From the cell containing the given text, extract its center point as (X, Y) coordinate. 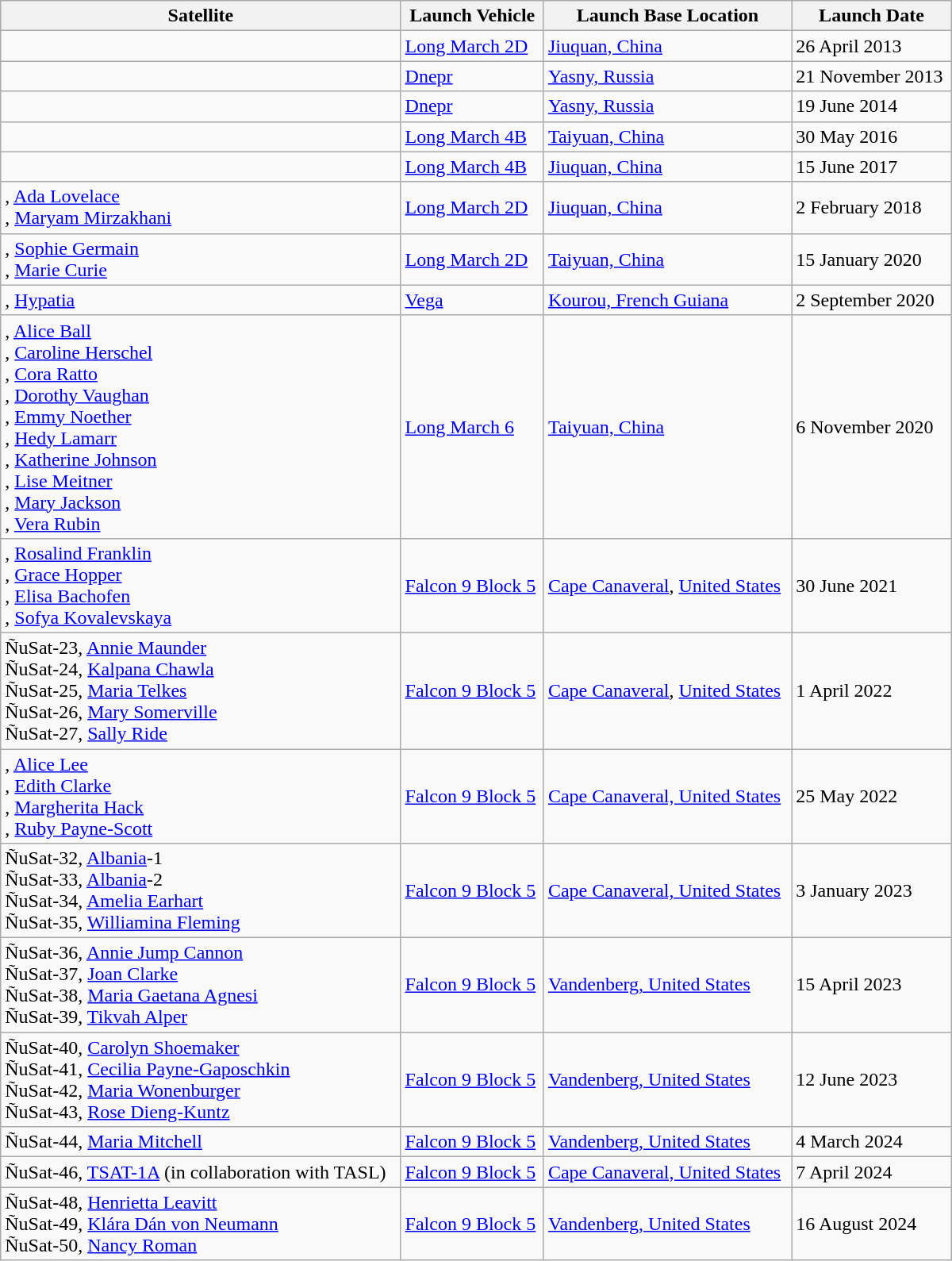
1 April 2022 (872, 690)
ÑuSat-32, Albania-1ÑuSat-33, Albania-2ÑuSat-34, Amelia EarhartÑuSat-35, Williamina Fleming (201, 890)
Launch Base Location (667, 16)
ÑuSat-40, Carolyn ShoemakerÑuSat-41, Cecilia Payne-GaposchkinÑuSat-42, Maria WonenburgerÑuSat-43, Rose Dieng-Kuntz (201, 1079)
30 May 2016 (872, 136)
Satellite (201, 16)
, Ada Lovelace, Maryam Mirzakhani (201, 208)
4 March 2024 (872, 1142)
7 April 2024 (872, 1172)
, Alice Ball, Caroline Herschel, Cora Ratto, Dorothy Vaughan, Emmy Noether, Hedy Lamarr, Katherine Johnson, Lise Meitner, Mary Jackson, Vera Rubin (201, 427)
15 January 2020 (872, 259)
15 April 2023 (872, 986)
25 May 2022 (872, 797)
ÑuSat-48, Henrietta LeavittÑuSat-49, Klára Dán von NeumannÑuSat-50, Nancy Roman (201, 1224)
2 February 2018 (872, 208)
, Alice Lee, Edith Clarke, Margherita Hack, Ruby Payne-Scott (201, 797)
ÑuSat-23, Annie MaunderÑuSat-24, Kalpana ChawlaÑuSat-25, Maria TelkesÑuSat-26, Mary SomervilleÑuSat-27, Sally Ride (201, 690)
ÑuSat-46, TSAT-1A (in collaboration with TASL) (201, 1172)
16 August 2024 (872, 1224)
ÑuSat-36, Annie Jump CannonÑuSat-37, Joan ClarkeÑuSat-38, Maria Gaetana AgnesiÑuSat-39, Tikvah Alper (201, 986)
Kourou, French Guiana (667, 300)
26 April 2013 (872, 46)
19 June 2014 (872, 106)
ÑuSat-44, Maria Mitchell (201, 1142)
6 November 2020 (872, 427)
2 September 2020 (872, 300)
, Rosalind Franklin, Grace Hopper, Elisa Bachofen, Sofya Kovalevskaya (201, 586)
3 January 2023 (872, 890)
21 November 2013 (872, 76)
, Hypatia (201, 300)
15 June 2017 (872, 167)
Launch Date (872, 16)
30 June 2021 (872, 586)
, Sophie Germain, Marie Curie (201, 259)
Vega (472, 300)
12 June 2023 (872, 1079)
Long March 6 (472, 427)
Launch Vehicle (472, 16)
